Extract the (x, y) coordinate from the center of the cell holding the provided text.  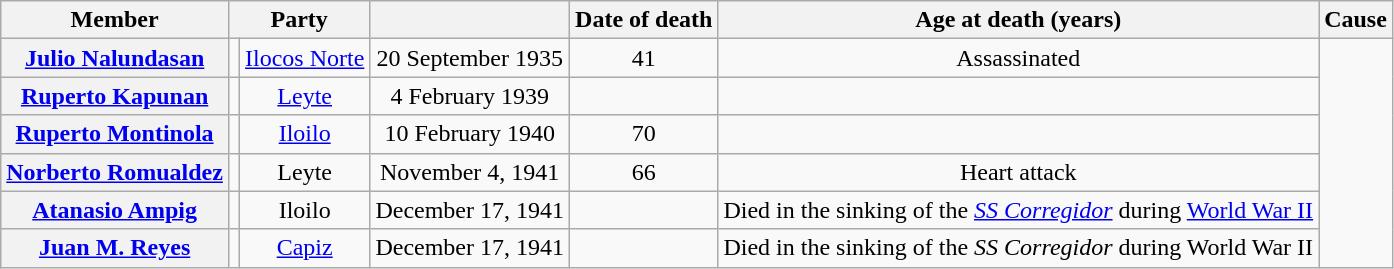
10 February 1940 (470, 134)
November 4, 1941 (470, 172)
66 (644, 172)
Member (115, 20)
70 (644, 134)
Party (298, 20)
Date of death (644, 20)
Assassinated (1018, 58)
41 (644, 58)
20 September 1935 (470, 58)
Heart attack (1018, 172)
Ruperto Kapunan (115, 96)
Julio Nalundasan (115, 58)
4 February 1939 (470, 96)
Age at death (years) (1018, 20)
Norberto Romualdez (115, 172)
Ruperto Montinola (115, 134)
Atanasio Ampig (115, 210)
Cause (1356, 20)
Juan M. Reyes (115, 248)
Capiz (305, 248)
Ilocos Norte (305, 58)
